Return [x, y] of the center of cell containing provided text 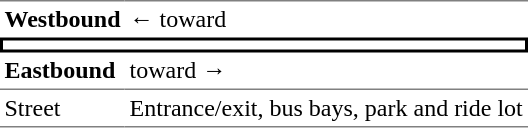
toward → [326, 71]
Westbound [62, 19]
Eastbound [62, 71]
Entrance/exit, bus bays, park and ride lot [326, 109]
← toward [326, 19]
Street [62, 109]
